Extract the [X, Y] coordinate from the center of the cell holding the provided text.  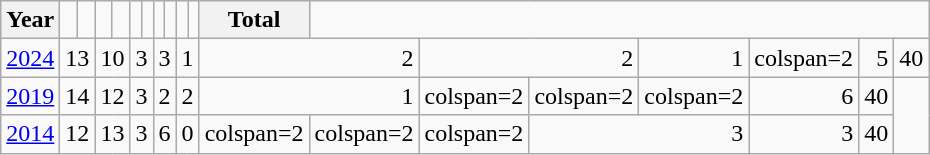
10 [112, 58]
14 [78, 96]
5 [876, 58]
2014 [30, 134]
2019 [30, 96]
0 [188, 134]
2024 [30, 58]
Total [254, 20]
Year [30, 20]
